Determine the [X, Y] coordinate at the center of the cell enclosing the given text.  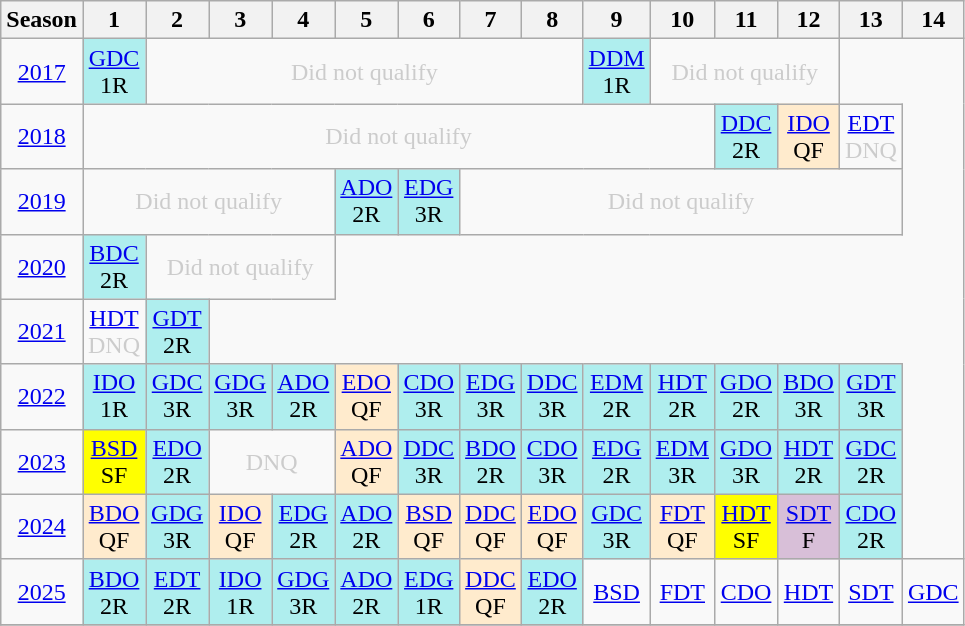
BDOQF [114, 526]
1 [114, 20]
BSDQF [429, 526]
EDM3R [682, 462]
CDO2R [870, 526]
2019 [42, 202]
2018 [42, 136]
GDT3R [870, 396]
GDC [933, 592]
2023 [42, 462]
DDM1R [616, 72]
7 [491, 20]
EDT2R [178, 592]
2017 [42, 72]
GDO3R [746, 462]
BDO3R [809, 396]
11 [746, 20]
Season [42, 20]
2021 [42, 332]
6 [429, 20]
CDO [746, 592]
ADOQF [366, 462]
13 [870, 20]
2 [178, 20]
DNQ [272, 462]
SDTF [809, 526]
GDT2R [178, 332]
GDC1R [114, 72]
2024 [42, 526]
SDT [870, 592]
12 [809, 20]
GDO2R [746, 396]
9 [616, 20]
EDM2R [616, 396]
10 [682, 20]
HDTSF [746, 526]
4 [304, 20]
HDTDNQ [114, 332]
2020 [42, 266]
EDG1R [429, 592]
FDT [682, 592]
BSD [616, 592]
3 [240, 20]
GDC2R [870, 462]
14 [933, 20]
8 [552, 20]
2022 [42, 396]
5 [366, 20]
FDTQF [682, 526]
DDC2R [746, 136]
HDT [809, 592]
EDTDNQ [870, 136]
BSDSF [114, 462]
BDC2R [114, 266]
2025 [42, 592]
